Extract the (x, y) coordinate from the center of the cell holding the provided text.  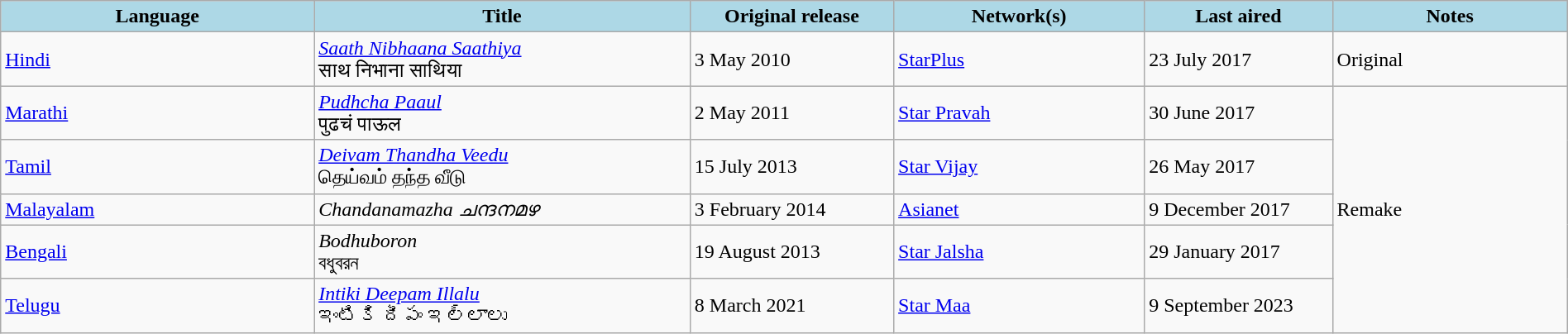
Star Pravah (1019, 112)
Original (1450, 60)
Title (503, 17)
3 February 2014 (791, 209)
Original release (791, 17)
9 September 2023 (1239, 306)
15 July 2013 (791, 167)
2 May 2011 (791, 112)
23 July 2017 (1239, 60)
Star Maa (1019, 306)
29 January 2017 (1239, 251)
30 June 2017 (1239, 112)
Language (157, 17)
9 December 2017 (1239, 209)
Tamil (157, 167)
Hindi (157, 60)
19 August 2013 (791, 251)
Deivam Thandha Veedu தெய்வம் தந்த வீடு (503, 167)
Network(s) (1019, 17)
8 March 2021 (791, 306)
Chandanamazha ചന്ദനമഴ (503, 209)
Intiki Deepam Illalu ఇంటికి దీపం ఇల్లాలు (503, 306)
StarPlus (1019, 60)
Pudhcha Paaul पुढचं पाऊल (503, 112)
Bodhuboron বধুবরন (503, 251)
Star Vijay (1019, 167)
Saath Nibhaana Saathiya साथ निभाना साथिया (503, 60)
Star Jalsha (1019, 251)
Telugu (157, 306)
Remake (1450, 209)
26 May 2017 (1239, 167)
Notes (1450, 17)
Last aired (1239, 17)
Asianet (1019, 209)
Marathi (157, 112)
Bengali (157, 251)
Malayalam (157, 209)
3 May 2010 (791, 60)
